Scan for the cell matching the given text and deliver its (x, y) coordinate at center. 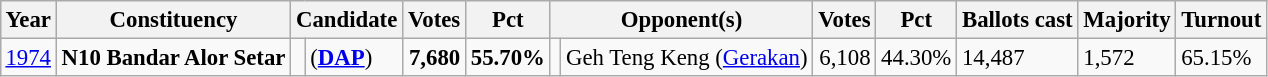
7,680 (434, 57)
14,487 (1018, 57)
N10 Bandar Alor Setar (173, 57)
65.15% (1222, 57)
Year (28, 20)
55.70% (508, 57)
Turnout (1222, 20)
Geh Teng Keng (Gerakan) (687, 57)
(DAP) (354, 57)
Constituency (173, 20)
6,108 (844, 57)
Majority (1127, 20)
Ballots cast (1018, 20)
1974 (28, 57)
Candidate (347, 20)
44.30% (916, 57)
Opponent(s) (682, 20)
1,572 (1127, 57)
